Locate the cell with the specified text and output its (x, y) center coordinate. 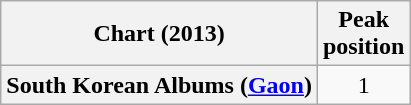
South Korean Albums (Gaon) (160, 85)
Peakposition (363, 34)
1 (363, 85)
Chart (2013) (160, 34)
